Locate the cell with the specified text and output its (x, y) center coordinate. 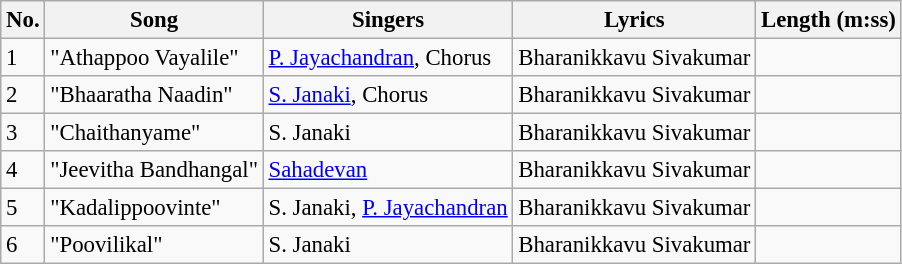
2 (23, 95)
S. Janaki, Chorus (388, 95)
S. Janaki, P. Jayachandran (388, 208)
3 (23, 133)
Lyrics (634, 20)
4 (23, 170)
"Chaithanyame" (154, 133)
1 (23, 58)
5 (23, 208)
"Jeevitha Bandhangal" (154, 170)
"Poovilikal" (154, 245)
"Athappoo Vayalile" (154, 58)
P. Jayachandran, Chorus (388, 58)
Song (154, 20)
6 (23, 245)
Sahadevan (388, 170)
"Bhaaratha Naadin" (154, 95)
No. (23, 20)
Singers (388, 20)
"Kadalippoovinte" (154, 208)
Length (m:ss) (828, 20)
